Identify which cell holds the provided text, then report its [x, y] central coordinate. 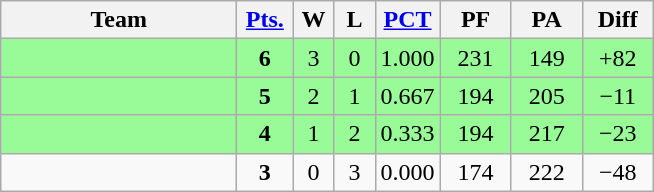
222 [546, 172]
Pts. [265, 20]
149 [546, 58]
Diff [618, 20]
0.333 [408, 134]
+82 [618, 58]
217 [546, 134]
174 [476, 172]
1.000 [408, 58]
PA [546, 20]
4 [265, 134]
231 [476, 58]
6 [265, 58]
PF [476, 20]
L [354, 20]
Team [119, 20]
−48 [618, 172]
PCT [408, 20]
5 [265, 96]
205 [546, 96]
0.000 [408, 172]
−11 [618, 96]
W [314, 20]
0.667 [408, 96]
−23 [618, 134]
